Locate the cell with the specified text and output its (X, Y) center coordinate. 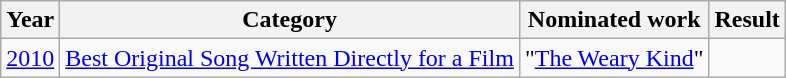
"The Weary Kind" (614, 58)
2010 (30, 58)
Nominated work (614, 20)
Best Original Song Written Directly for a Film (290, 58)
Year (30, 20)
Category (290, 20)
Result (747, 20)
